Return the (x, y) coordinate for the center point of the cell that contains the specified text.  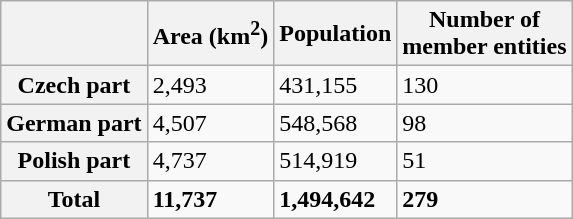
Czech part (74, 85)
51 (484, 161)
Total (74, 199)
4,737 (210, 161)
1,494,642 (336, 199)
Number ofmember entities (484, 34)
11,737 (210, 199)
Area (km2) (210, 34)
548,568 (336, 123)
431,155 (336, 85)
German part (74, 123)
Population (336, 34)
2,493 (210, 85)
514,919 (336, 161)
279 (484, 199)
Polish part (74, 161)
130 (484, 85)
4,507 (210, 123)
98 (484, 123)
